Find where the given text appears and provide that cell's center as [x, y] coordinate. 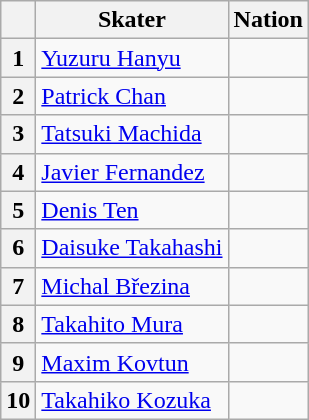
Takahito Mura [132, 324]
Takahiko Kozuka [132, 400]
5 [18, 210]
7 [18, 286]
Nation [268, 20]
Tatsuki Machida [132, 134]
Javier Fernandez [132, 172]
Maxim Kovtun [132, 362]
3 [18, 134]
Michal Březina [132, 286]
Daisuke Takahashi [132, 248]
10 [18, 400]
Skater [132, 20]
8 [18, 324]
Denis Ten [132, 210]
1 [18, 58]
4 [18, 172]
2 [18, 96]
Yuzuru Hanyu [132, 58]
6 [18, 248]
9 [18, 362]
Patrick Chan [132, 96]
